Locate the cell with the specified text and output its (X, Y) center coordinate. 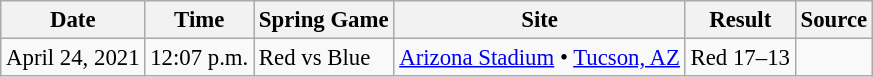
Arizona Stadium • Tucson, AZ (540, 58)
Site (540, 20)
Date (73, 20)
Time (200, 20)
Red vs Blue (324, 58)
Spring Game (324, 20)
Result (740, 20)
April 24, 2021 (73, 58)
Source (834, 20)
Red 17–13 (740, 58)
12:07 p.m. (200, 58)
